Provide the (x, y) coordinate of the cell's center where the given text is located.  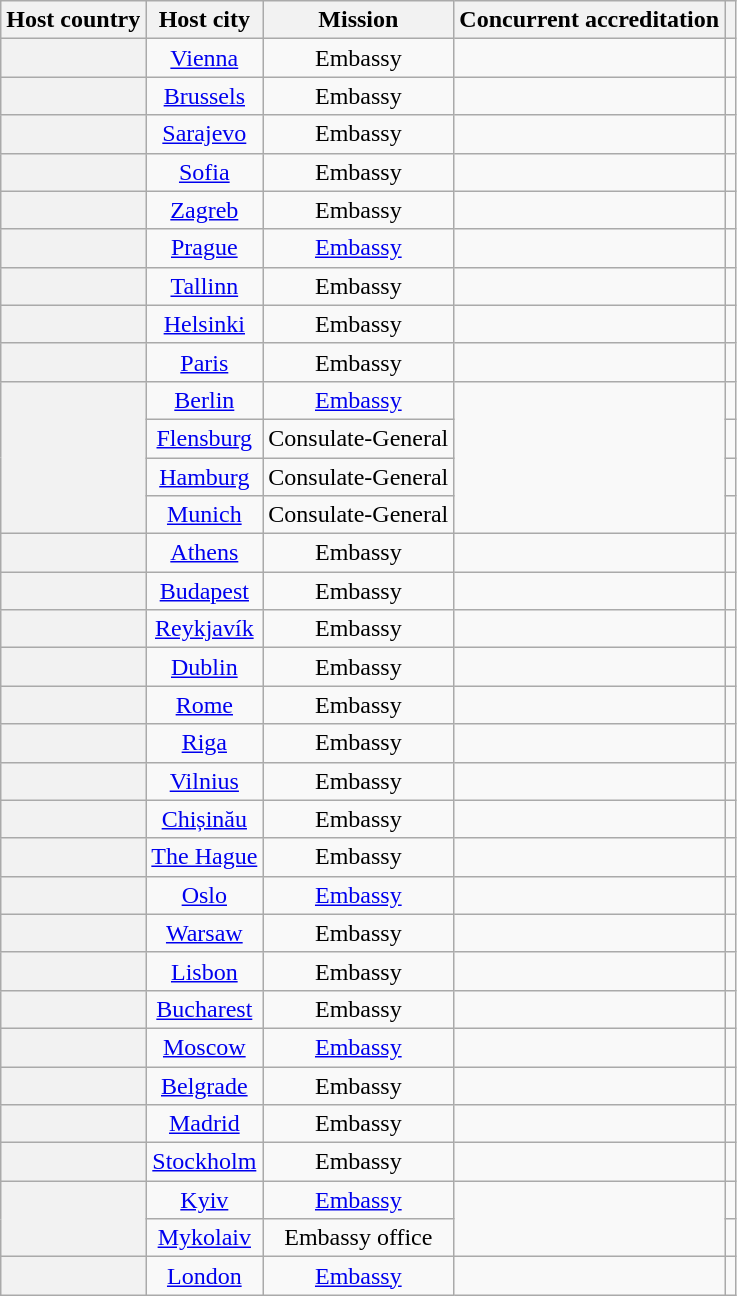
Paris (204, 362)
Prague (204, 248)
Lisbon (204, 971)
Rome (204, 705)
Chișinău (204, 819)
Budapest (204, 591)
Madrid (204, 1124)
Athens (204, 553)
Riga (204, 743)
Bucharest (204, 1009)
Berlin (204, 400)
Host country (74, 20)
Warsaw (204, 933)
Host city (204, 20)
Kyiv (204, 1200)
Sofia (204, 172)
Moscow (204, 1047)
Dublin (204, 667)
Reykjavík (204, 629)
Hamburg (204, 477)
Munich (204, 515)
Concurrent accreditation (590, 20)
The Hague (204, 857)
Flensburg (204, 438)
Belgrade (204, 1085)
Brussels (204, 96)
Tallinn (204, 286)
Embassy office (358, 1238)
London (204, 1276)
Helsinki (204, 324)
Vilnius (204, 781)
Sarajevo (204, 134)
Vienna (204, 58)
Mykolaiv (204, 1238)
Oslo (204, 895)
Zagreb (204, 210)
Stockholm (204, 1162)
Mission (358, 20)
